Provide the (X, Y) coordinate of the cell's center where the given text is located.  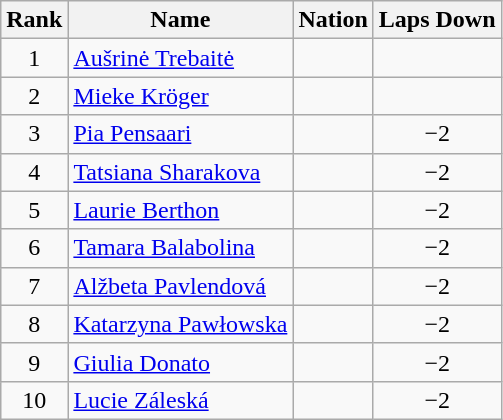
Rank (34, 20)
2 (34, 96)
1 (34, 58)
Aušrinė Trebaitė (180, 58)
10 (34, 400)
Laps Down (437, 20)
3 (34, 134)
Name (180, 20)
Lucie Záleská (180, 400)
Nation (333, 20)
5 (34, 210)
Giulia Donato (180, 362)
Alžbeta Pavlendová (180, 286)
6 (34, 248)
4 (34, 172)
7 (34, 286)
Tatsiana Sharakova (180, 172)
Tamara Balabolina (180, 248)
Pia Pensaari (180, 134)
Katarzyna Pawłowska (180, 324)
Laurie Berthon (180, 210)
9 (34, 362)
8 (34, 324)
Mieke Kröger (180, 96)
